Detect which cell encompasses the target text, then output its (x, y) center coordinate. 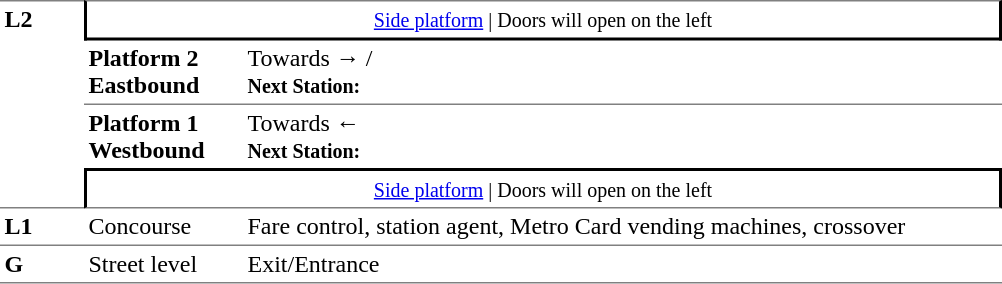
L2 (42, 104)
Exit/Entrance (622, 264)
Platform 2Eastbound (164, 72)
Fare control, station agent, Metro Card vending machines, crossover (622, 226)
Street level (164, 264)
Towards ← Next Station: (622, 136)
L1 (42, 226)
Concourse (164, 226)
Platform 1Westbound (164, 136)
Towards → / Next Station: (622, 72)
G (42, 264)
